Provide the (x, y) coordinate of the cell's center where the given text is located.  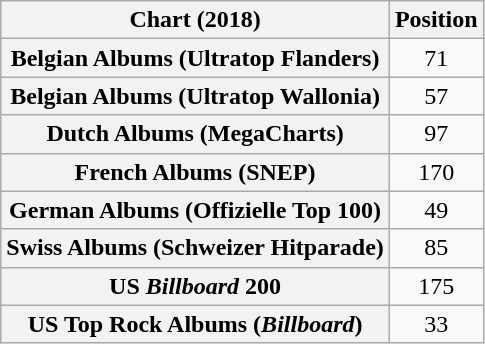
Position (436, 20)
175 (436, 286)
US Top Rock Albums (Billboard) (196, 324)
33 (436, 324)
Chart (2018) (196, 20)
71 (436, 58)
Swiss Albums (Schweizer Hitparade) (196, 248)
German Albums (Offizielle Top 100) (196, 210)
Belgian Albums (Ultratop Flanders) (196, 58)
French Albums (SNEP) (196, 172)
85 (436, 248)
Belgian Albums (Ultratop Wallonia) (196, 96)
97 (436, 134)
57 (436, 96)
US Billboard 200 (196, 286)
170 (436, 172)
Dutch Albums (MegaCharts) (196, 134)
49 (436, 210)
